Extract the (x, y) coordinate from the center of the cell holding the provided text.  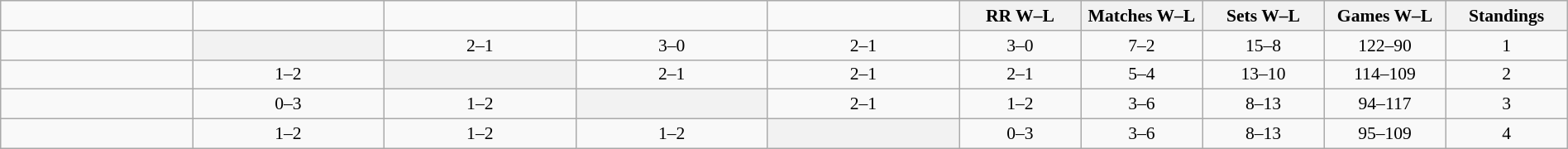
1 (1507, 46)
Matches W–L (1141, 16)
RR W–L (1021, 16)
Games W–L (1384, 16)
7–2 (1141, 46)
114–109 (1384, 74)
94–117 (1384, 104)
Sets W–L (1264, 16)
Standings (1507, 16)
13–10 (1264, 74)
95–109 (1384, 134)
4 (1507, 134)
5–4 (1141, 74)
122–90 (1384, 46)
2 (1507, 74)
15–8 (1264, 46)
3 (1507, 104)
